Extract the [X, Y] coordinate from the center of the cell holding the provided text.  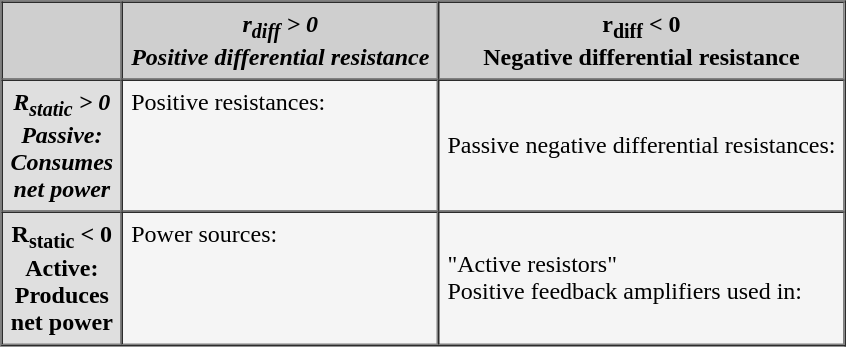
Rstatic < 0Active:Producesnet power [62, 278]
Power sources: [280, 278]
"Active resistors"Positive feedback amplifiers used in: [641, 278]
Positive resistances: [280, 146]
Rstatic > 0Passive:Consumesnet power [62, 146]
Passive negative differential resistances: [641, 146]
rdiff < 0Negative differential resistance [641, 41]
rdiff > 0Positive differential resistance [280, 41]
